Search for the cell housing the specified text and yield its (X, Y) center coordinate. 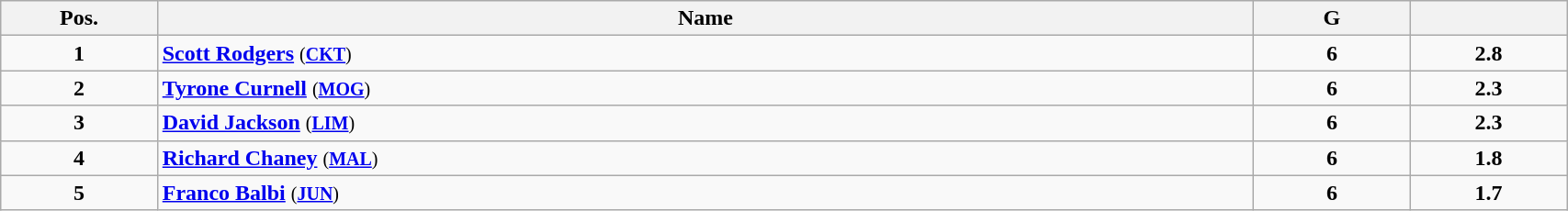
David Jackson (LIM) (705, 123)
Tyrone Curnell (MOG) (705, 88)
Richard Chaney (MAL) (705, 158)
Franco Balbi (JUN) (705, 193)
G (1332, 18)
2 (79, 88)
1 (79, 53)
Scott Rodgers (CKT) (705, 53)
5 (79, 193)
1.7 (1488, 193)
1.8 (1488, 158)
Name (705, 18)
4 (79, 158)
Pos. (79, 18)
2.8 (1488, 53)
3 (79, 123)
